Search for the cell housing the specified text and yield its [X, Y] center coordinate. 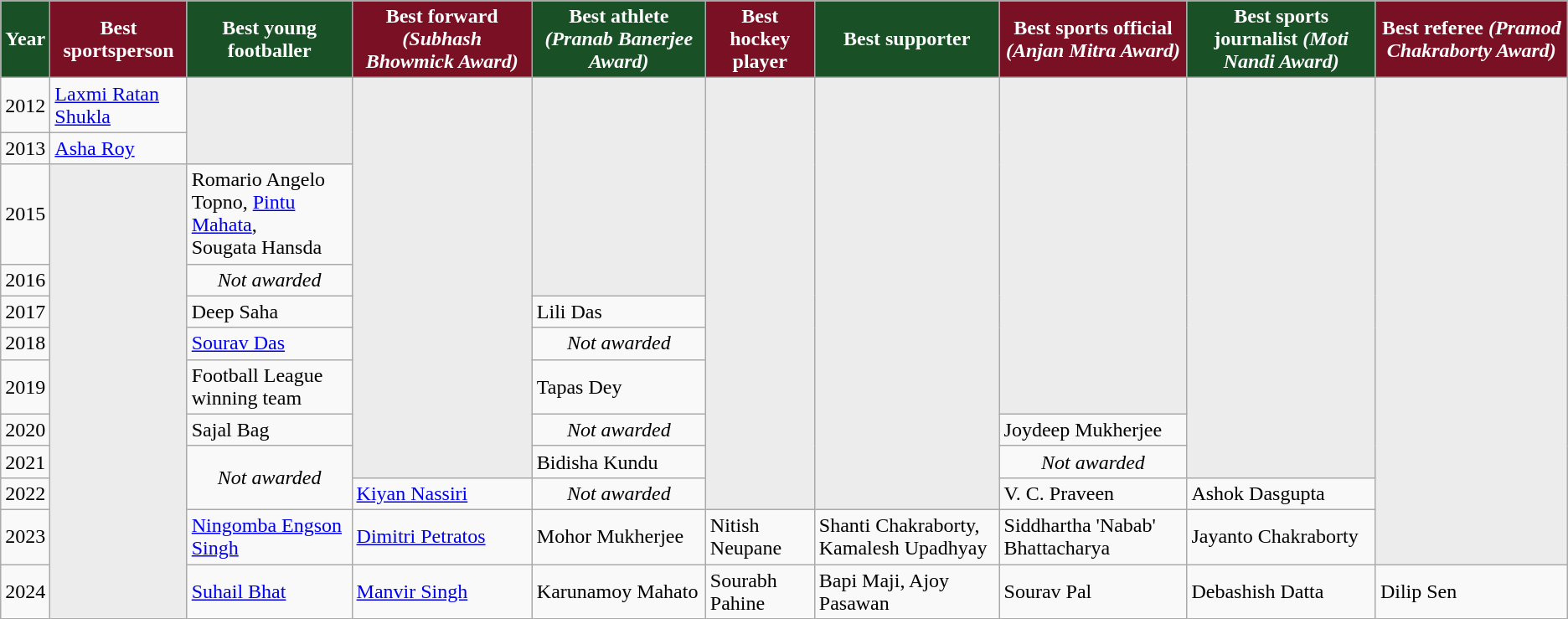
Bidisha Kundu [618, 462]
Karunamoy Mahato [618, 591]
Sourav Das [270, 343]
Year [25, 39]
Romario Angelo Topno, Pintu Mahata,Sougata Hansda [270, 214]
Best forward (Subhash Bhowmick Award) [442, 39]
Dimitri Petratos [442, 536]
Siddhartha 'Nabab' Bhattacharya [1093, 536]
Tapas Dey [618, 387]
Nitish Neupane [760, 536]
Sourabh Pahine [760, 591]
2021 [25, 462]
Manvir Singh [442, 591]
Sajal Bag [270, 430]
Best young footballer [270, 39]
2023 [25, 536]
2020 [25, 430]
Debashish Datta [1282, 591]
Kiyan Nassiri [442, 493]
2015 [25, 214]
Sourav Pal [1093, 591]
Ashok Dasgupta [1282, 493]
Suhail Bhat [270, 591]
2013 [25, 148]
Dilip Sen [1471, 591]
Best sports journalist (Moti Nandi Award) [1282, 39]
Best referee (Pramod Chakraborty Award) [1471, 39]
2017 [25, 312]
Best athlete (Pranab Banerjee Award) [618, 39]
Mohor Mukherjee [618, 536]
V. C. Praveen [1093, 493]
Bapi Maji, Ajoy Pasawan [906, 591]
Deep Saha [270, 312]
Best hockey player [760, 39]
Asha Roy [119, 148]
2018 [25, 343]
2024 [25, 591]
Shanti Chakraborty, Kamalesh Upadhyay [906, 536]
Lili Das [618, 312]
Jayanto Chakraborty [1282, 536]
2019 [25, 387]
2016 [25, 280]
Joydeep Mukherjee [1093, 430]
2012 [25, 106]
Best supporter [906, 39]
Best sportsperson [119, 39]
Football Leaguewinning team [270, 387]
Laxmi Ratan Shukla [119, 106]
Ningomba Engson Singh [270, 536]
2022 [25, 493]
Best sports official (Anjan Mitra Award) [1093, 39]
